Search for the cell housing the specified text and yield its (x, y) center coordinate. 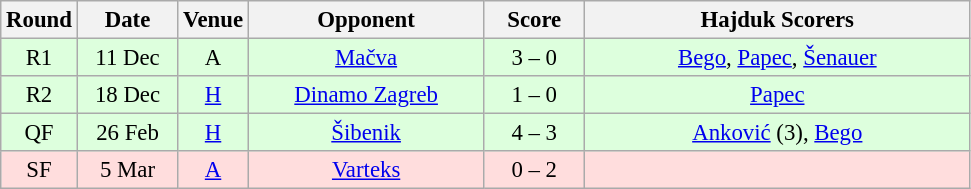
Papec (778, 95)
R2 (39, 95)
Šibenik (366, 133)
QF (39, 133)
Dinamo Zagreb (366, 95)
1 – 0 (534, 95)
Score (534, 20)
3 – 0 (534, 58)
Anković (3), Bego (778, 133)
Venue (214, 20)
Mačva (366, 58)
11 Dec (128, 58)
Opponent (366, 20)
26 Feb (128, 133)
Hajduk Scorers (778, 20)
0 – 2 (534, 170)
18 Dec (128, 95)
Varteks (366, 170)
4 – 3 (534, 133)
Date (128, 20)
SF (39, 170)
5 Mar (128, 170)
Bego, Papec, Šenauer (778, 58)
Round (39, 20)
R1 (39, 58)
